Search for the cell housing the specified text and yield its [x, y] center coordinate. 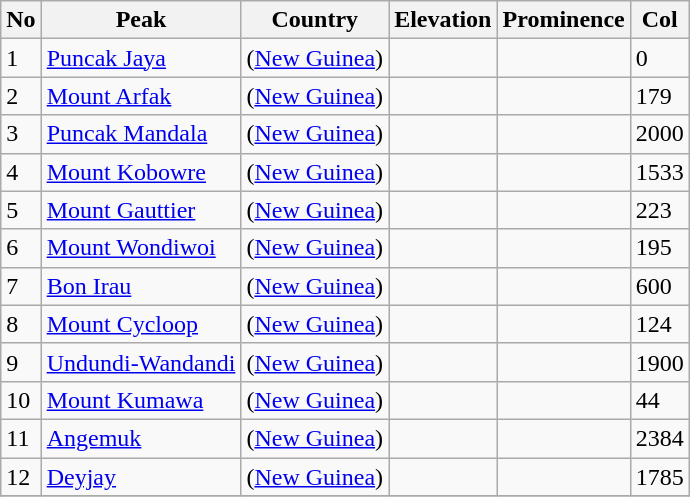
124 [660, 324]
11 [21, 438]
2000 [660, 134]
2384 [660, 438]
600 [660, 286]
Elevation [443, 20]
Bon Irau [141, 286]
2 [21, 96]
No [21, 20]
10 [21, 400]
1900 [660, 362]
Undundi-Wandandi [141, 362]
Mount Kobowre [141, 172]
Puncak Jaya [141, 58]
5 [21, 210]
1785 [660, 477]
Mount Cycloop [141, 324]
Deyjay [141, 477]
Mount Wondiwoi [141, 248]
Mount Arfak [141, 96]
Mount Kumawa [141, 400]
Angemuk [141, 438]
195 [660, 248]
6 [21, 248]
Peak [141, 20]
1 [21, 58]
Mount Gauttier [141, 210]
7 [21, 286]
Col [660, 20]
3 [21, 134]
12 [21, 477]
0 [660, 58]
179 [660, 96]
44 [660, 400]
Prominence [564, 20]
223 [660, 210]
Country [315, 20]
8 [21, 324]
1533 [660, 172]
4 [21, 172]
Puncak Mandala [141, 134]
9 [21, 362]
